Capture the cell that displays the provided text and extract its (X, Y) central coordinate. 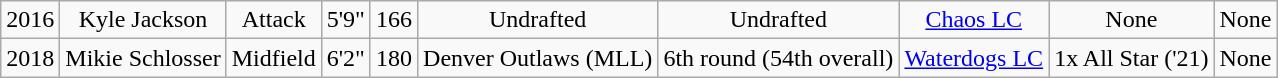
1x All Star ('21) (1132, 58)
6'2" (346, 58)
166 (394, 20)
180 (394, 58)
Waterdogs LC (974, 58)
6th round (54th overall) (778, 58)
Kyle Jackson (143, 20)
2018 (30, 58)
Attack (274, 20)
Chaos LC (974, 20)
Midfield (274, 58)
Denver Outlaws (MLL) (538, 58)
Mikie Schlosser (143, 58)
5'9" (346, 20)
2016 (30, 20)
